From the cell containing the given text, extract its center point as [X, Y] coordinate. 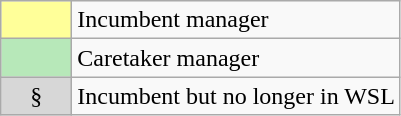
§ [36, 96]
Caretaker manager [236, 58]
Incumbent manager [236, 20]
Incumbent but no longer in WSL [236, 96]
